Locate the cell with the specified text and output its (x, y) center coordinate. 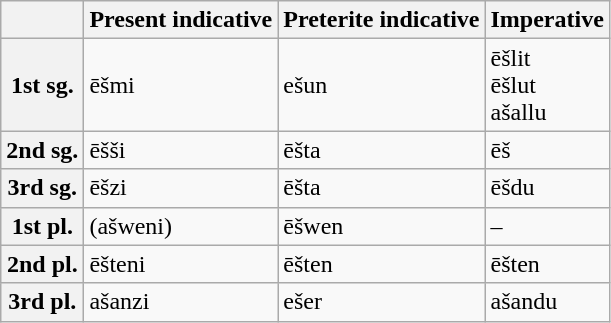
1st sg. (42, 85)
ēšzi (181, 188)
Imperative (547, 20)
3rd pl. (42, 302)
Present indicative (181, 20)
ēšdu (547, 188)
2nd sg. (42, 150)
1st pl. (42, 226)
ešer (382, 302)
– (547, 226)
ēšteni (181, 264)
ēšši (181, 150)
ašanzi (181, 302)
ēšmi (181, 85)
ēš (547, 150)
ēšlitēšlutašallu (547, 85)
3rd sg. (42, 188)
(ašweni) (181, 226)
Preterite indicative (382, 20)
2nd pl. (42, 264)
ešun (382, 85)
ašandu (547, 302)
ēšwen (382, 226)
